Determine the (X, Y) coordinate at the center of the cell enclosing the given text.  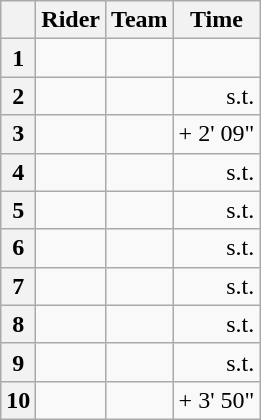
8 (18, 324)
4 (18, 172)
+ 2' 09" (216, 134)
3 (18, 134)
1 (18, 58)
5 (18, 210)
Time (216, 20)
10 (18, 400)
Team (140, 20)
7 (18, 286)
Rider (71, 20)
2 (18, 96)
9 (18, 362)
6 (18, 248)
+ 3' 50" (216, 400)
